Find where the given text appears and provide that cell's center as (X, Y) coordinate. 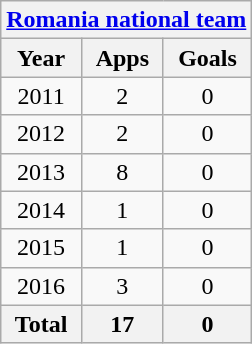
8 (122, 172)
2016 (42, 286)
Goals (208, 58)
2014 (42, 210)
Apps (122, 58)
Total (42, 324)
Year (42, 58)
17 (122, 324)
3 (122, 286)
2013 (42, 172)
Romania national team (126, 20)
2012 (42, 134)
2015 (42, 248)
2011 (42, 96)
